From the cell containing the given text, extract its center point as (x, y) coordinate. 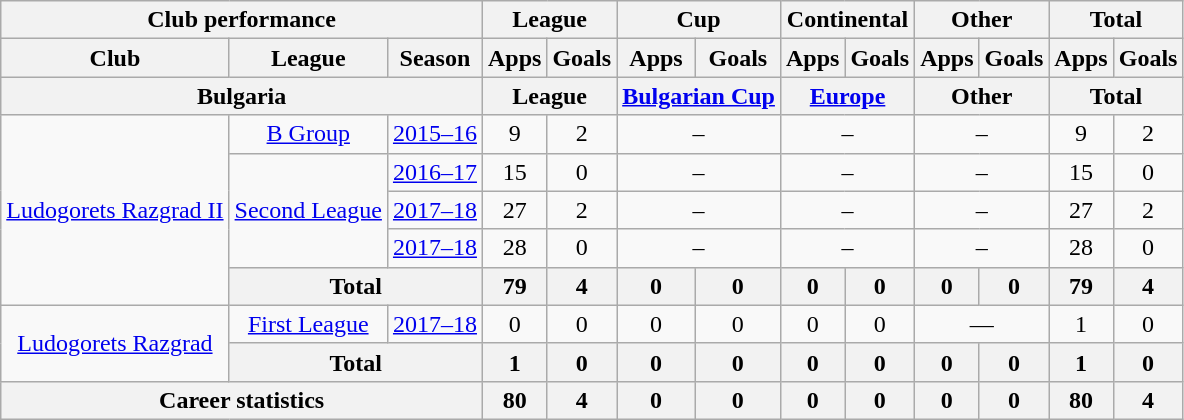
— (982, 324)
Bulgarian Cup (699, 96)
Ludogorets Razgrad II (115, 210)
Season (434, 58)
Career statistics (242, 400)
Second League (308, 210)
Bulgaria (242, 96)
Club performance (242, 20)
2015–16 (434, 134)
First League (308, 324)
Cup (699, 20)
2016–17 (434, 172)
Club (115, 58)
Europe (847, 96)
Continental (847, 20)
Ludogorets Razgrad (115, 343)
B Group (308, 134)
